Detect which cell encompasses the target text, then output its [X, Y] center coordinate. 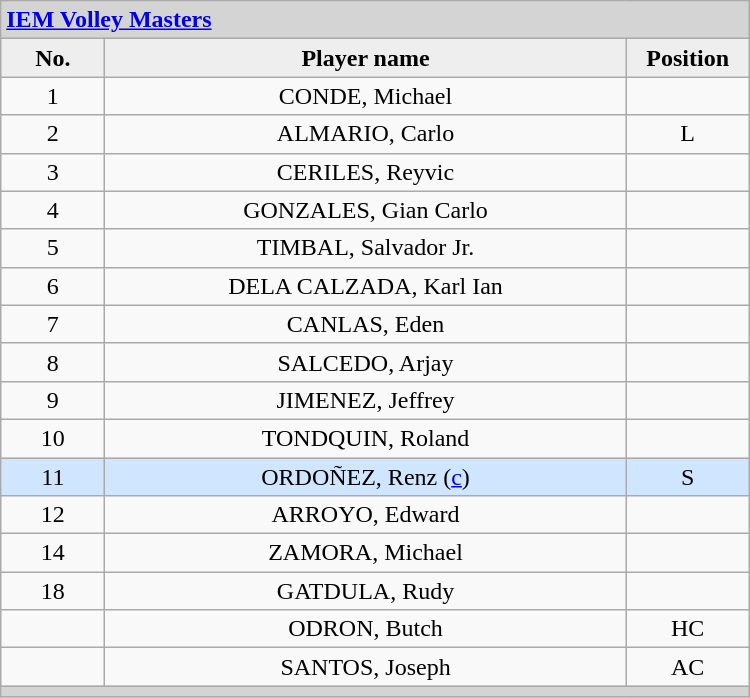
6 [53, 286]
ODRON, Butch [366, 629]
7 [53, 324]
TIMBAL, Salvador Jr. [366, 248]
Player name [366, 58]
8 [53, 362]
1 [53, 96]
AC [688, 667]
No. [53, 58]
CONDE, Michael [366, 96]
11 [53, 477]
S [688, 477]
TONDQUIN, Roland [366, 438]
ARROYO, Edward [366, 515]
GATDULA, Rudy [366, 591]
10 [53, 438]
SALCEDO, Arjay [366, 362]
L [688, 134]
JIMENEZ, Jeffrey [366, 400]
SANTOS, Joseph [366, 667]
14 [53, 553]
ORDOÑEZ, Renz (c) [366, 477]
12 [53, 515]
Position [688, 58]
4 [53, 210]
18 [53, 591]
HC [688, 629]
CERILES, Reyvic [366, 172]
2 [53, 134]
GONZALES, Gian Carlo [366, 210]
DELA CALZADA, Karl Ian [366, 286]
IEM Volley Masters [375, 20]
5 [53, 248]
CANLAS, Eden [366, 324]
3 [53, 172]
ZAMORA, Michael [366, 553]
9 [53, 400]
ALMARIO, Carlo [366, 134]
